Return (X, Y) of the center of cell containing provided text 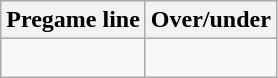
Pregame line (74, 20)
Over/under (210, 20)
